Return the (X, Y) coordinate for the center point of the cell that contains the specified text.  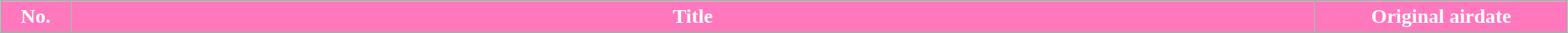
Original airdate (1441, 17)
No. (35, 17)
Title (693, 17)
